Return the [X, Y] coordinate for the center point of the cell that contains the specified text.  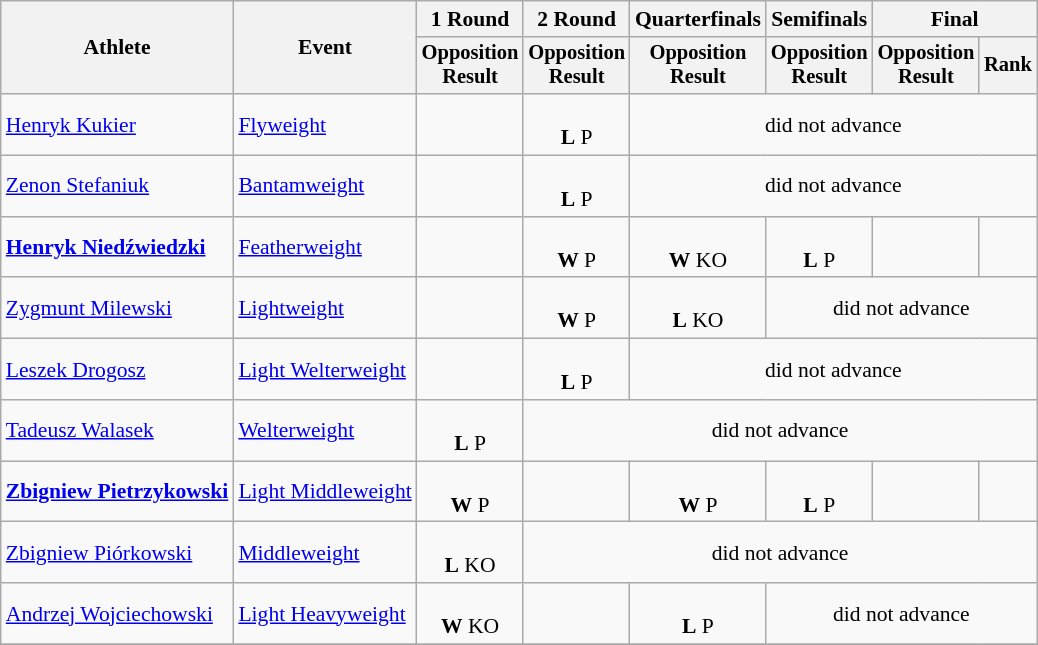
Athlete [118, 48]
1 Round [470, 19]
Bantamweight [324, 186]
Rank [1008, 66]
Tadeusz Walasek [118, 430]
Light Heavyweight [324, 614]
2 Round [576, 19]
Zbigniew Piórkowski [118, 552]
Lightweight [324, 308]
Flyweight [324, 124]
Welterweight [324, 430]
Middleweight [324, 552]
Leszek Drogosz [118, 370]
Henryk Kukier [118, 124]
Zbigniew Pietrzykowski [118, 492]
Andrzej Wojciechowski [118, 614]
Light Welterweight [324, 370]
Zenon Stefaniuk [118, 186]
Quarterfinals [698, 19]
Light Middleweight [324, 492]
Featherweight [324, 248]
Zygmunt Milewski [118, 308]
Event [324, 48]
Henryk Niedźwiedzki [118, 248]
Semifinals [820, 19]
Final [955, 19]
